Search for the cell housing the specified text and yield its [x, y] center coordinate. 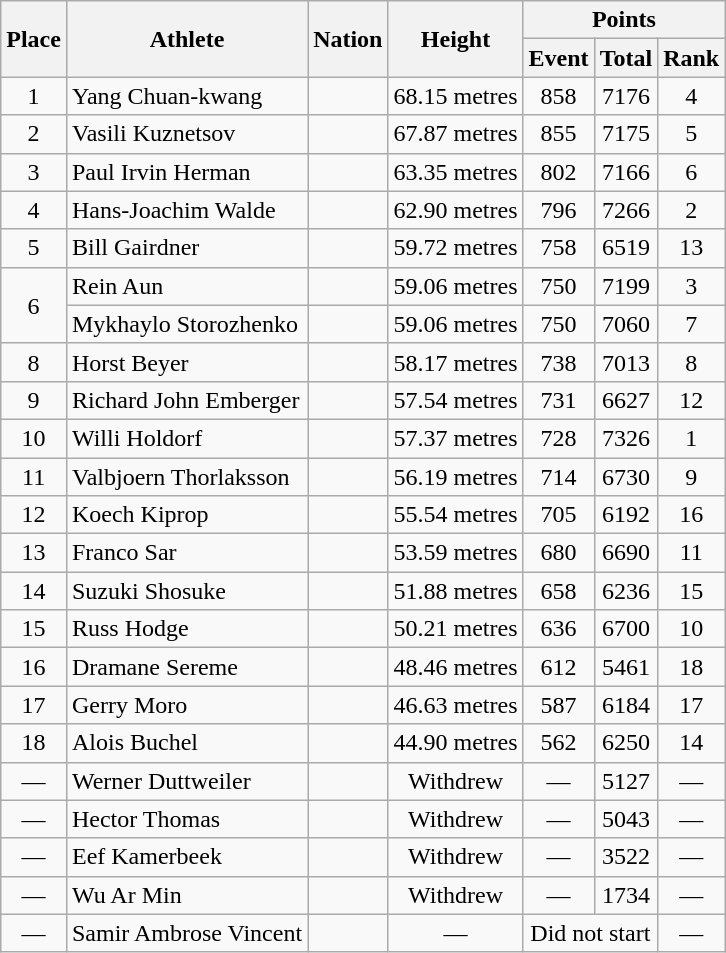
Hector Thomas [186, 819]
6730 [626, 477]
46.63 metres [456, 705]
728 [558, 438]
Rein Aun [186, 286]
7013 [626, 362]
7166 [626, 172]
738 [558, 362]
57.54 metres [456, 400]
636 [558, 629]
Eef Kamerbeek [186, 857]
6690 [626, 553]
Athlete [186, 39]
7266 [626, 210]
Dramane Sereme [186, 667]
6250 [626, 743]
Vasili Kuznetsov [186, 134]
714 [558, 477]
587 [558, 705]
796 [558, 210]
7 [692, 324]
6700 [626, 629]
7060 [626, 324]
562 [558, 743]
55.54 metres [456, 515]
Points [624, 20]
59.72 metres [456, 248]
5461 [626, 667]
Wu Ar Min [186, 895]
Gerry Moro [186, 705]
Suzuki Shosuke [186, 591]
Willi Holdorf [186, 438]
858 [558, 96]
5043 [626, 819]
802 [558, 172]
Russ Hodge [186, 629]
56.19 metres [456, 477]
6627 [626, 400]
6236 [626, 591]
855 [558, 134]
67.87 metres [456, 134]
Horst Beyer [186, 362]
Bill Gairdner [186, 248]
Franco Sar [186, 553]
Height [456, 39]
57.37 metres [456, 438]
6519 [626, 248]
Werner Duttweiler [186, 781]
Samir Ambrose Vincent [186, 933]
Rank [692, 58]
63.35 metres [456, 172]
7176 [626, 96]
Did not start [590, 933]
6184 [626, 705]
Total [626, 58]
Hans-Joachim Walde [186, 210]
53.59 metres [456, 553]
Mykhaylo Storozhenko [186, 324]
7175 [626, 134]
50.21 metres [456, 629]
Koech Kiprop [186, 515]
Alois Buchel [186, 743]
731 [558, 400]
58.17 metres [456, 362]
3522 [626, 857]
658 [558, 591]
Event [558, 58]
7199 [626, 286]
62.90 metres [456, 210]
48.46 metres [456, 667]
Paul Irvin Herman [186, 172]
705 [558, 515]
758 [558, 248]
Place [34, 39]
Nation [348, 39]
7326 [626, 438]
68.15 metres [456, 96]
Richard John Emberger [186, 400]
Valbjoern Thorlaksson [186, 477]
44.90 metres [456, 743]
1734 [626, 895]
5127 [626, 781]
51.88 metres [456, 591]
6192 [626, 515]
Yang Chuan-kwang [186, 96]
680 [558, 553]
612 [558, 667]
